Output the (X, Y) coordinate of the center of the cell containing the given text.  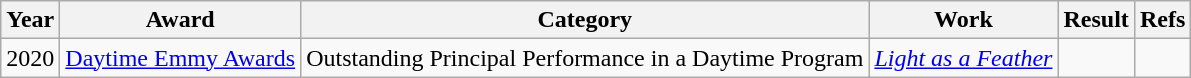
Light as a Feather (964, 58)
Daytime Emmy Awards (180, 58)
Award (180, 20)
Work (964, 20)
Refs (1162, 20)
Year (30, 20)
Category (585, 20)
2020 (30, 58)
Result (1096, 20)
Outstanding Principal Performance in a Daytime Program (585, 58)
